Identify which cell holds the provided text, then report its (X, Y) central coordinate. 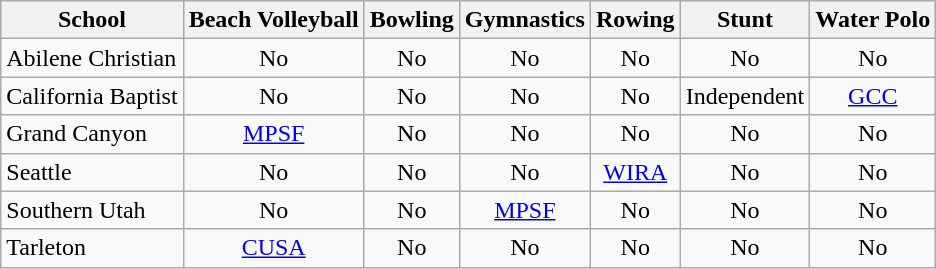
Bowling (412, 20)
Tarleton (92, 248)
Seattle (92, 172)
WIRA (635, 172)
Gymnastics (524, 20)
Independent (745, 96)
CUSA (274, 248)
Stunt (745, 20)
Southern Utah (92, 210)
Beach Volleyball (274, 20)
Rowing (635, 20)
Grand Canyon (92, 134)
Abilene Christian (92, 58)
School (92, 20)
California Baptist (92, 96)
Water Polo (873, 20)
GCC (873, 96)
